Search for the cell housing the specified text and yield its [X, Y] center coordinate. 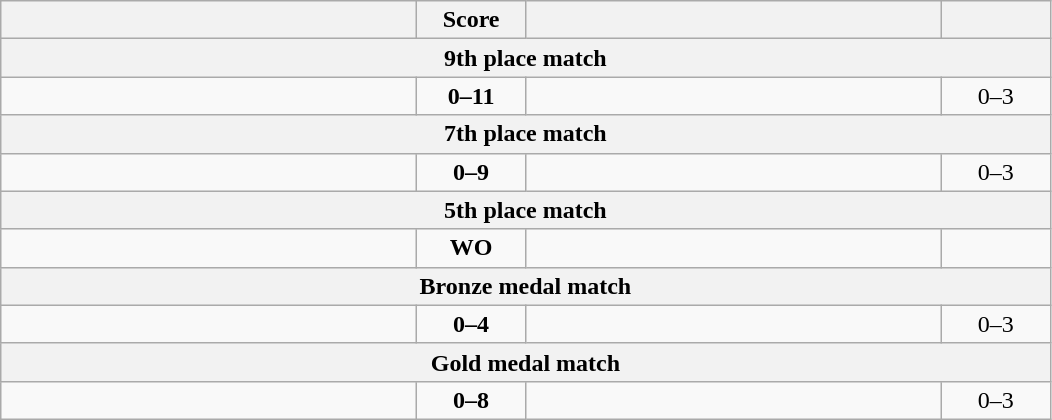
9th place match [526, 58]
0–11 [472, 96]
0–8 [472, 400]
Gold medal match [526, 362]
5th place match [526, 210]
WO [472, 248]
Bronze medal match [526, 286]
0–4 [472, 324]
7th place match [526, 134]
0–9 [472, 172]
Score [472, 20]
